Find where the given text appears and provide that cell's center as (X, Y) coordinate. 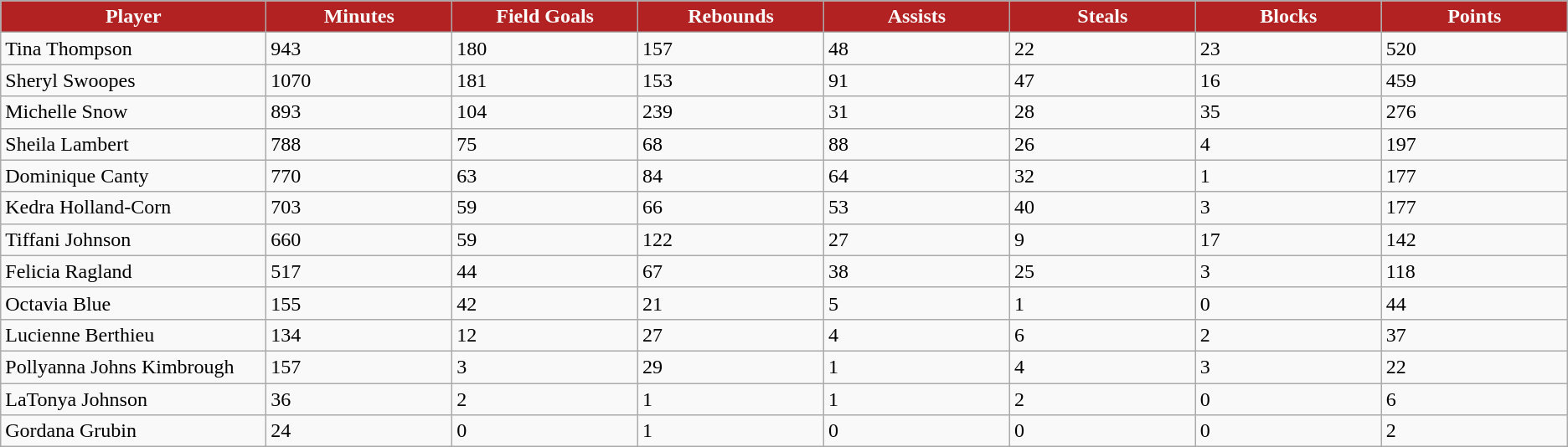
180 (545, 49)
239 (731, 112)
35 (1288, 112)
LaTonya Johnson (134, 399)
1070 (359, 80)
Felicia Ragland (134, 271)
75 (545, 144)
47 (1102, 80)
31 (916, 112)
42 (545, 303)
Player (134, 17)
Lucienne Berthieu (134, 335)
Michelle Snow (134, 112)
703 (359, 208)
459 (1474, 80)
9 (1102, 239)
Kedra Holland-Corn (134, 208)
29 (731, 367)
276 (1474, 112)
32 (1102, 176)
155 (359, 303)
520 (1474, 49)
28 (1102, 112)
134 (359, 335)
142 (1474, 239)
12 (545, 335)
53 (916, 208)
197 (1474, 144)
Points (1474, 17)
122 (731, 239)
17 (1288, 239)
23 (1288, 49)
Octavia Blue (134, 303)
Sheila Lambert (134, 144)
16 (1288, 80)
66 (731, 208)
5 (916, 303)
893 (359, 112)
25 (1102, 271)
64 (916, 176)
Pollyanna Johns Kimbrough (134, 367)
48 (916, 49)
24 (359, 431)
84 (731, 176)
Gordana Grubin (134, 431)
91 (916, 80)
26 (1102, 144)
788 (359, 144)
88 (916, 144)
63 (545, 176)
Tina Thompson (134, 49)
Sheryl Swoopes (134, 80)
770 (359, 176)
104 (545, 112)
Steals (1102, 17)
Tiffani Johnson (134, 239)
Field Goals (545, 17)
Assists (916, 17)
21 (731, 303)
67 (731, 271)
660 (359, 239)
Blocks (1288, 17)
Rebounds (731, 17)
181 (545, 80)
517 (359, 271)
37 (1474, 335)
118 (1474, 271)
153 (731, 80)
68 (731, 144)
40 (1102, 208)
Minutes (359, 17)
38 (916, 271)
36 (359, 399)
Dominique Canty (134, 176)
943 (359, 49)
